Return the [X, Y] coordinate for the center point of the cell that contains the specified text.  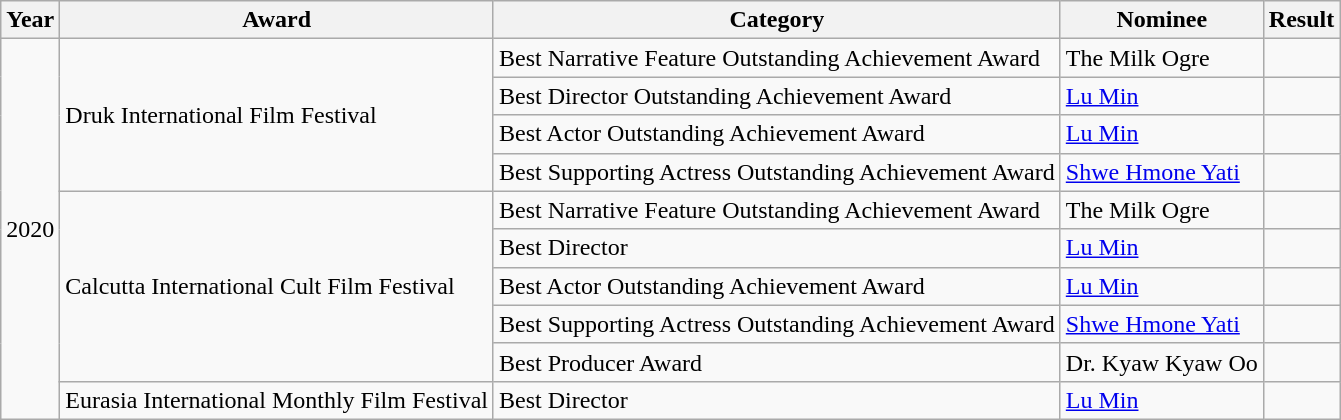
Nominee [1162, 20]
Druk International Film Festival [277, 115]
Award [277, 20]
Dr. Kyaw Kyaw Oo [1162, 362]
Best Director Outstanding Achievement Award [776, 96]
Result [1301, 20]
Calcutta International Cult Film Festival [277, 286]
Category [776, 20]
Year [30, 20]
Eurasia International Monthly Film Festival [277, 400]
2020 [30, 230]
Best Producer Award [776, 362]
